Identify which cell holds the provided text, then report its (x, y) central coordinate. 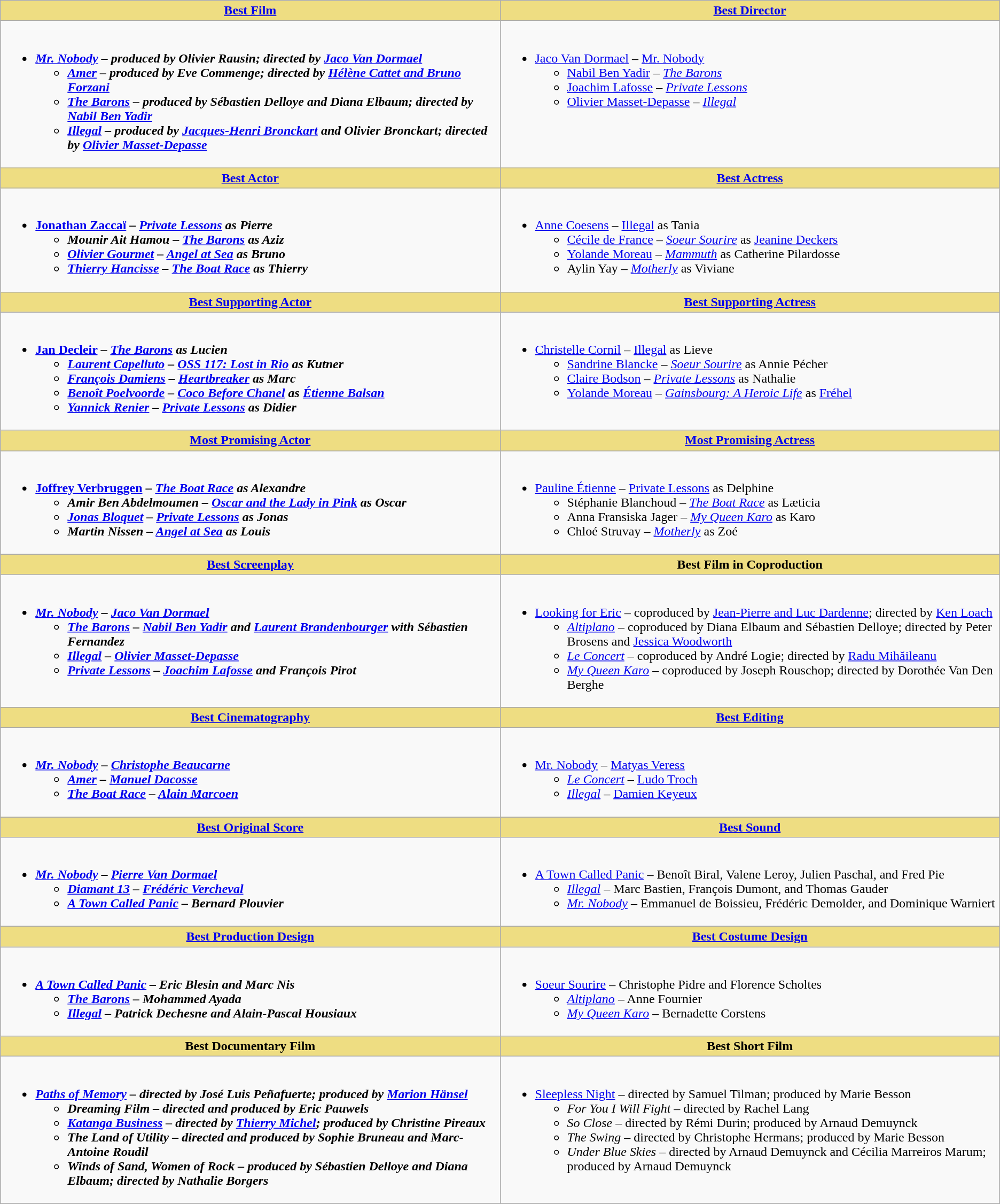
A Town Called Panic – Eric Blesin and Marc NisThe Barons – Mohammed AyadaIllegal – Patrick Dechesne and Alain-Pascal Housiaux (250, 992)
Most Promising Actress (750, 440)
Best Production Design (250, 937)
Mr. Nobody – Christophe BeaucarneAmer – Manuel DacosseThe Boat Race – Alain Marcoen (250, 772)
Mr. Nobody – Pierre Van DormaelDiamant 13 – Frédéric VerchevalA Town Called Panic – Bernard Plouvier (250, 882)
Best Costume Design (750, 937)
Best Short Film (750, 1046)
Best Screenplay (250, 564)
Best Editing (750, 717)
Best Documentary Film (250, 1046)
Best Actor (250, 178)
Most Promising Actor (250, 440)
Best Film in Coproduction (750, 564)
Mr. Nobody – Matyas VeressLe Concert – Ludo TrochIllegal – Damien Keyeux (750, 772)
Best Supporting Actor (250, 302)
Soeur Sourire – Christophe Pidre and Florence ScholtesAltiplano – Anne FournierMy Queen Karo – Bernadette Corstens (750, 992)
Best Sound (750, 827)
Best Supporting Actress (750, 302)
Best Film (250, 11)
Jaco Van Dormael – Mr. NobodyNabil Ben Yadir – The BaronsJoachim Lafosse – Private LessonsOlivier Masset-Depasse – Illegal (750, 94)
Best Director (750, 11)
Best Original Score (250, 827)
Best Cinematography (250, 717)
Best Actress (750, 178)
